Identify which cell holds the provided text, then report its [X, Y] central coordinate. 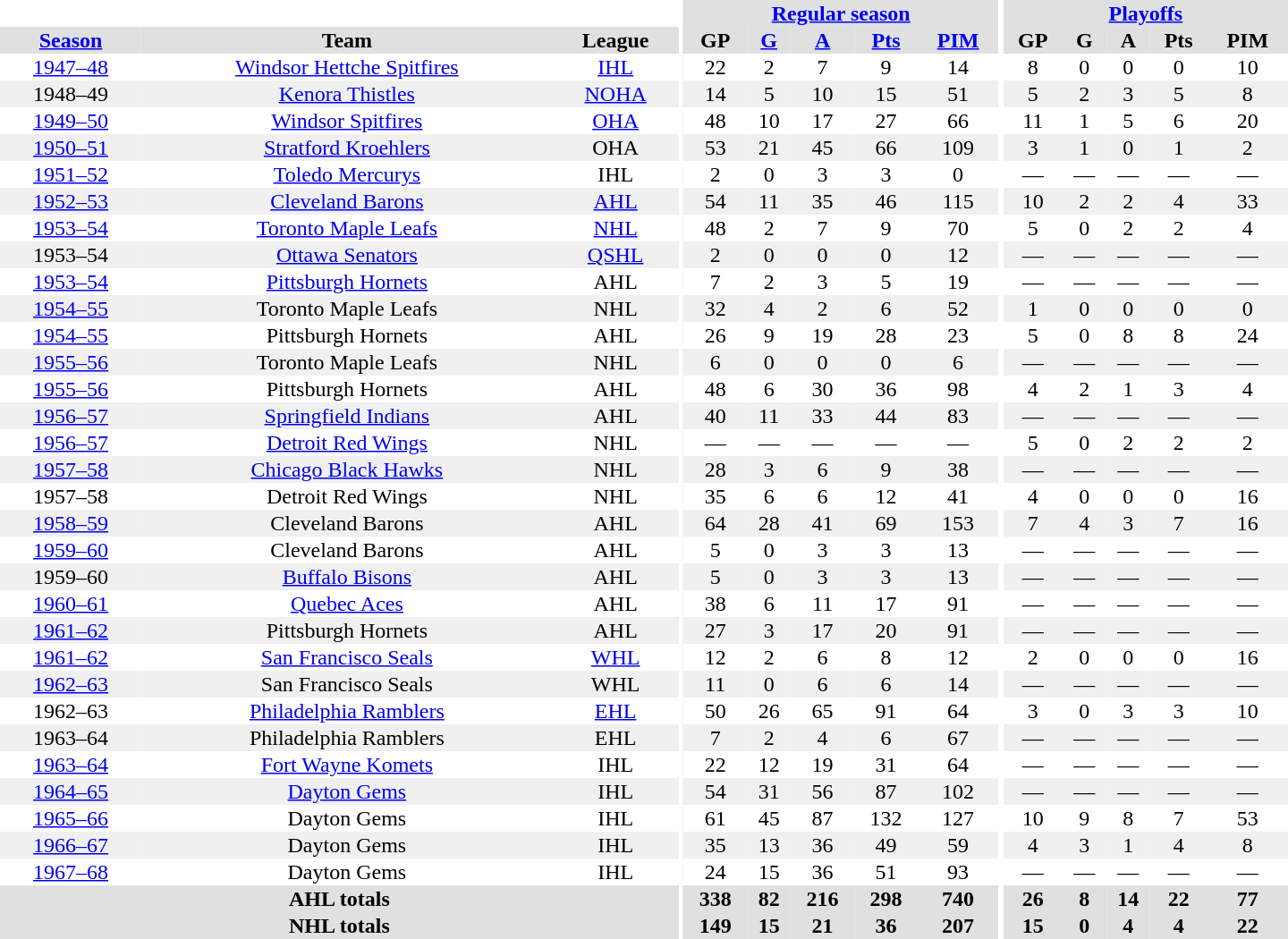
1965–66 [71, 818]
Stratford Kroehlers [347, 148]
50 [716, 711]
56 [823, 791]
40 [716, 416]
Team [347, 40]
Season [71, 40]
46 [885, 201]
59 [958, 845]
52 [958, 309]
23 [958, 335]
1950–51 [71, 148]
49 [885, 845]
1960–61 [71, 604]
30 [823, 389]
AHL totals [340, 899]
338 [716, 899]
67 [958, 738]
1948–49 [71, 94]
Playoffs [1146, 13]
109 [958, 148]
Windsor Hettche Spitfires [347, 67]
1958–59 [71, 523]
League [615, 40]
1952–53 [71, 201]
115 [958, 201]
44 [885, 416]
Springfield Indians [347, 416]
298 [885, 899]
740 [958, 899]
1951–52 [71, 174]
1947–48 [71, 67]
Windsor Spitfires [347, 121]
32 [716, 309]
77 [1248, 899]
93 [958, 872]
149 [716, 926]
QSHL [615, 255]
70 [958, 228]
207 [958, 926]
1964–65 [71, 791]
Chicago Black Hawks [347, 469]
82 [769, 899]
102 [958, 791]
NHL totals [340, 926]
98 [958, 389]
83 [958, 416]
216 [823, 899]
Buffalo Bisons [347, 577]
127 [958, 818]
69 [885, 523]
Ottawa Senators [347, 255]
132 [885, 818]
1949–50 [71, 121]
Toledo Mercurys [347, 174]
61 [716, 818]
153 [958, 523]
NOHA [615, 94]
Fort Wayne Komets [347, 765]
1966–67 [71, 845]
65 [823, 711]
1967–68 [71, 872]
Kenora Thistles [347, 94]
Regular season [841, 13]
Quebec Aces [347, 604]
